For the text-containing cell, return its midpoint in [X, Y] coordinate format. 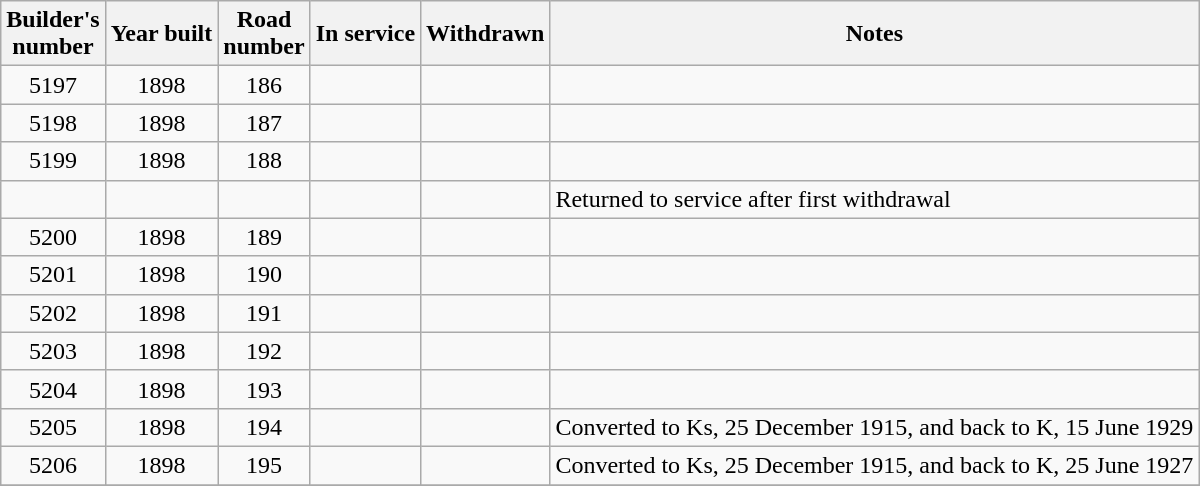
193 [264, 389]
5204 [53, 389]
5198 [53, 123]
Converted to Ks, 25 December 1915, and back to K, 25 June 1927 [874, 465]
Notes [874, 34]
192 [264, 351]
191 [264, 313]
190 [264, 275]
Roadnumber [264, 34]
195 [264, 465]
186 [264, 85]
5200 [53, 237]
In service [365, 34]
Year built [162, 34]
5201 [53, 275]
Converted to Ks, 25 December 1915, and back to K, 15 June 1929 [874, 427]
5205 [53, 427]
188 [264, 161]
5197 [53, 85]
5206 [53, 465]
5202 [53, 313]
Returned to service after first withdrawal [874, 199]
187 [264, 123]
5199 [53, 161]
Withdrawn [486, 34]
5203 [53, 351]
189 [264, 237]
194 [264, 427]
Builder'snumber [53, 34]
